Capture the cell that displays the provided text and extract its (X, Y) central coordinate. 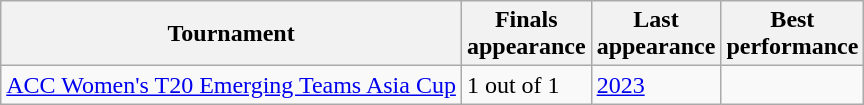
Tournament (232, 34)
2023 (656, 85)
Lastappearance (656, 34)
ACC Women's T20 Emerging Teams Asia Cup (232, 85)
1 out of 1 (526, 85)
Finalsappearance (526, 34)
Bestperformance (792, 34)
